From the cell containing the given text, extract its center point as [X, Y] coordinate. 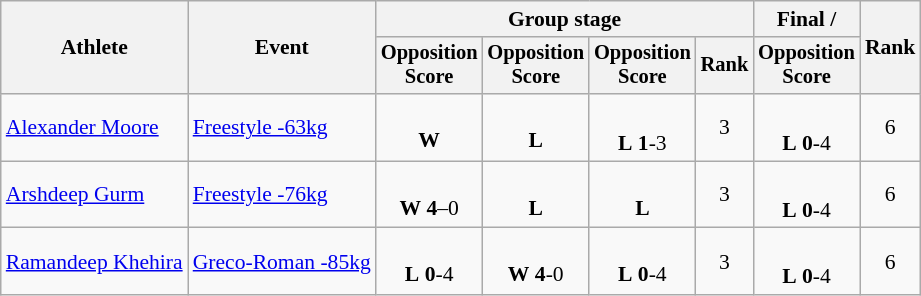
W 4-0 [536, 262]
Freestyle -76kg [282, 194]
Athlete [94, 48]
Arshdeep Gurm [94, 194]
Alexander Moore [94, 128]
L 1-3 [642, 128]
Event [282, 48]
Ramandeep Khehira [94, 262]
W [430, 128]
Group stage [564, 19]
Greco-Roman -85kg [282, 262]
Final / [806, 19]
W 4–0 [430, 194]
Freestyle -63kg [282, 128]
